Output the [X, Y] coordinate of the center of the cell containing the given text.  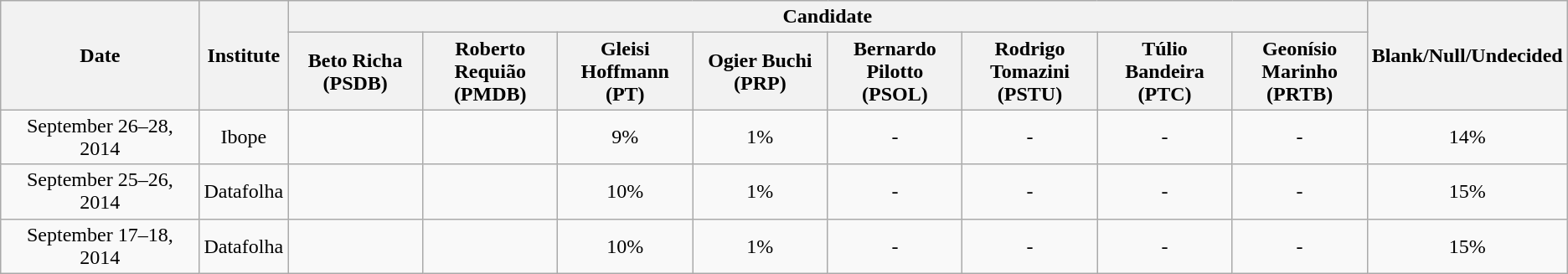
Roberto Requião (PMDB) [491, 71]
Date [101, 55]
Gleisi Hoffmann (PT) [625, 71]
Geonísio Marinho (PRTB) [1300, 71]
Ibope [244, 137]
Institute [244, 55]
September 26–28, 2014 [101, 137]
Blank/Null/Undecided [1467, 55]
9% [625, 137]
Túlio Bandeira (PTC) [1164, 71]
September 25–26, 2014 [101, 191]
Ogier Buchi (PRP) [761, 71]
September 17–18, 2014 [101, 246]
Candidate [828, 17]
Beto Richa (PSDB) [355, 71]
14% [1467, 137]
Rodrigo Tomazini (PSTU) [1030, 71]
Bernardo Pilotto (PSOL) [895, 71]
